Determine the [X, Y] coordinate at the center of the cell enclosing the given text.  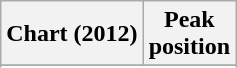
Chart (2012) [72, 34]
Peakposition [189, 34]
